Locate the cell with the specified text and output its (X, Y) center coordinate. 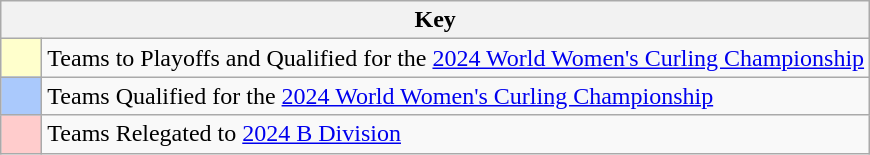
Key (436, 20)
Teams to Playoffs and Qualified for the 2024 World Women's Curling Championship (456, 58)
Teams Qualified for the 2024 World Women's Curling Championship (456, 96)
Teams Relegated to 2024 B Division (456, 134)
